Return [x, y] of the center of cell containing provided text 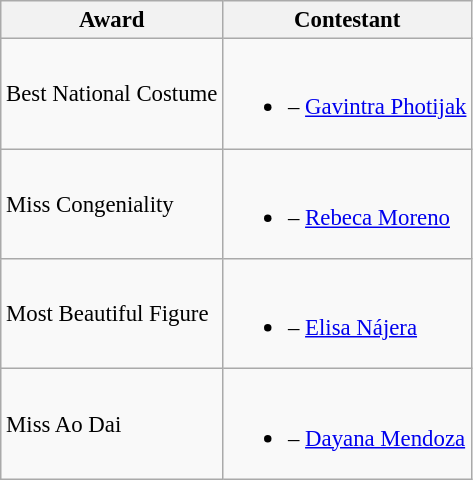
Contestant [348, 20]
– Dayana Mendoza [348, 424]
Best National Costume [112, 94]
– Rebeca Moreno [348, 204]
Award [112, 20]
Miss Ao Dai [112, 424]
– Gavintra Photijak [348, 94]
– Elisa Nájera [348, 314]
Miss Congeniality [112, 204]
Most Beautiful Figure [112, 314]
